From the cell containing the given text, extract its center point as [X, Y] coordinate. 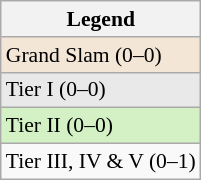
Legend [101, 19]
Tier II (0–0) [101, 126]
Tier III, IV & V (0–1) [101, 162]
Grand Slam (0–0) [101, 55]
Tier I (0–0) [101, 90]
